From the cell containing the given text, extract its center point as [x, y] coordinate. 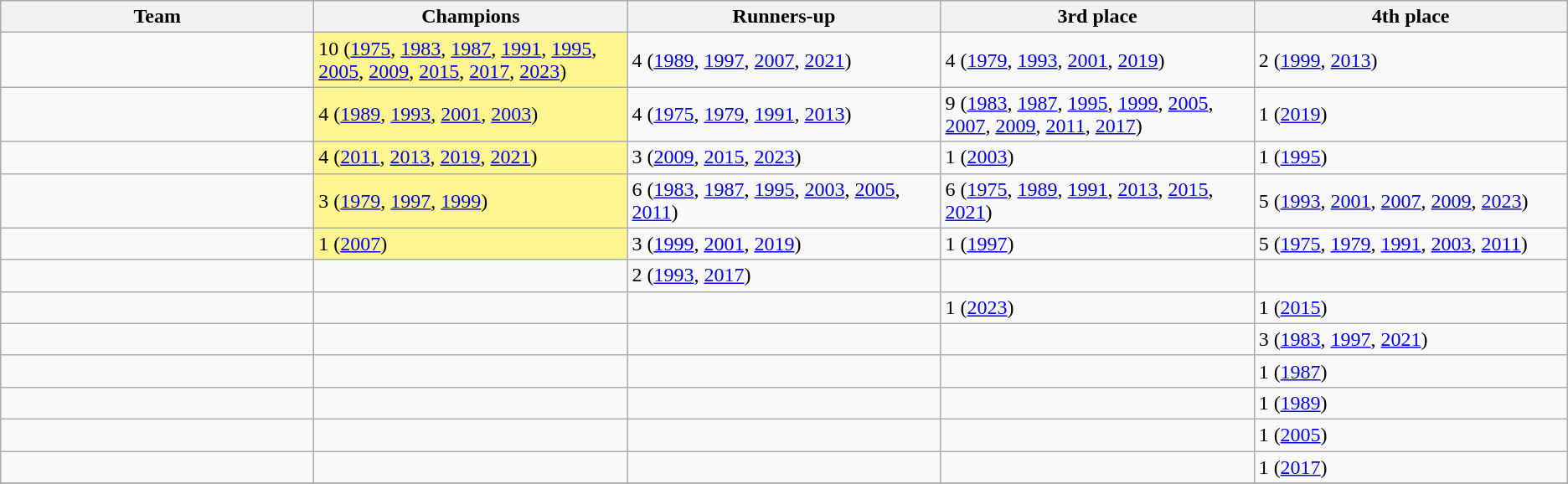
3 (1999, 2001, 2019) [784, 244]
3 (2009, 2015, 2023) [784, 157]
Runners-up [784, 17]
1 (2019) [1411, 114]
1 (2005) [1411, 435]
2 (1993, 2017) [784, 275]
1 (2015) [1411, 307]
6 (1975, 1989, 1991, 2013, 2015, 2021) [1097, 201]
4 (1979, 1993, 2001, 2019) [1097, 60]
3 (1983, 1997, 2021) [1411, 339]
4 (2011, 2013, 2019, 2021) [471, 157]
4 (1989, 1993, 2001, 2003) [471, 114]
Champions [471, 17]
1 (2003) [1097, 157]
4 (1975, 1979, 1991, 2013) [784, 114]
1 (1997) [1097, 244]
6 (1983, 1987, 1995, 2003, 2005, 2011) [784, 201]
4th place [1411, 17]
2 (1999, 2013) [1411, 60]
3 (1979, 1997, 1999) [471, 201]
5 (1993, 2001, 2007, 2009, 2023) [1411, 201]
3rd place [1097, 17]
5 (1975, 1979, 1991, 2003, 2011) [1411, 244]
4 (1989, 1997, 2007, 2021) [784, 60]
1 (2007) [471, 244]
1 (2017) [1411, 466]
Team [157, 17]
1 (1987) [1411, 371]
10 (1975, 1983, 1987, 1991, 1995, 2005, 2009, 2015, 2017, 2023) [471, 60]
1 (2023) [1097, 307]
1 (1995) [1411, 157]
1 (1989) [1411, 403]
9 (1983, 1987, 1995, 1999, 2005, 2007, 2009, 2011, 2017) [1097, 114]
